For the text-containing cell, return its midpoint in (X, Y) coordinate format. 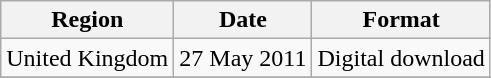
Region (88, 20)
Digital download (401, 58)
27 May 2011 (243, 58)
United Kingdom (88, 58)
Format (401, 20)
Date (243, 20)
